Find where the given text appears and provide that cell's center as [x, y] coordinate. 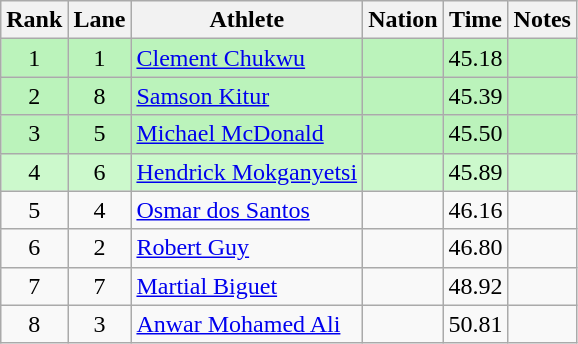
Nation [403, 20]
48.92 [476, 286]
50.81 [476, 324]
46.80 [476, 248]
45.39 [476, 96]
Martial Biguet [247, 286]
45.89 [476, 172]
45.50 [476, 134]
Hendrick Mokganyetsi [247, 172]
45.18 [476, 58]
Lane [100, 20]
Anwar Mohamed Ali [247, 324]
Samson Kitur [247, 96]
Robert Guy [247, 248]
Michael McDonald [247, 134]
Notes [542, 20]
Rank [34, 20]
Time [476, 20]
46.16 [476, 210]
Clement Chukwu [247, 58]
Osmar dos Santos [247, 210]
Athlete [247, 20]
